Return the (X, Y) coordinate for the center point of the cell that contains the specified text.  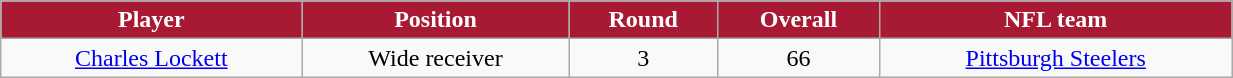
3 (643, 58)
Wide receiver (436, 58)
NFL team (1056, 20)
66 (798, 58)
Player (152, 20)
Charles Lockett (152, 58)
Position (436, 20)
Round (643, 20)
Overall (798, 20)
Pittsburgh Steelers (1056, 58)
